Find where the given text appears and provide that cell's center as [x, y] coordinate. 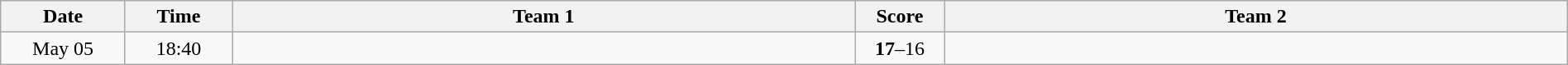
18:40 [179, 48]
Time [179, 17]
Score [900, 17]
Team 1 [544, 17]
17–16 [900, 48]
Date [63, 17]
May 05 [63, 48]
Team 2 [1256, 17]
